Return [X, Y] of the center of cell containing provided text 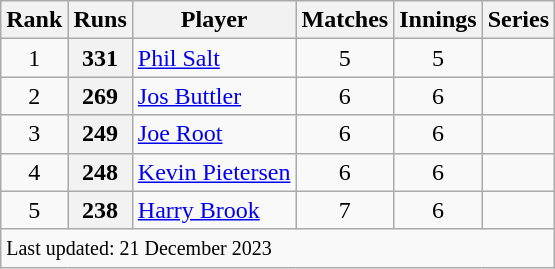
Harry Brook [214, 210]
4 [34, 172]
Joe Root [214, 134]
Jos Buttler [214, 96]
Innings [438, 20]
Series [518, 20]
269 [100, 96]
Last updated: 21 December 2023 [278, 248]
238 [100, 210]
3 [34, 134]
Phil Salt [214, 58]
Runs [100, 20]
2 [34, 96]
Kevin Pietersen [214, 172]
248 [100, 172]
7 [345, 210]
Rank [34, 20]
331 [100, 58]
Matches [345, 20]
249 [100, 134]
1 [34, 58]
Player [214, 20]
